Scan for the cell matching the given text and deliver its [X, Y] coordinate at center. 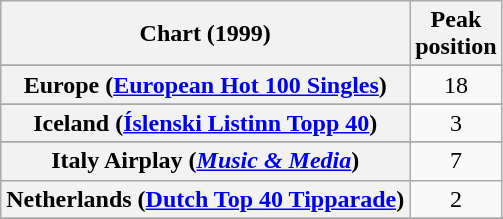
18 [456, 85]
Europe (European Hot 100 Singles) [206, 85]
3 [456, 123]
Italy Airplay (Music & Media) [206, 161]
Iceland (Íslenski Listinn Topp 40) [206, 123]
Chart (1999) [206, 34]
Peakposition [456, 34]
Netherlands (Dutch Top 40 Tipparade) [206, 199]
7 [456, 161]
2 [456, 199]
